Provide the (X, Y) coordinate of the cell's center where the given text is located.  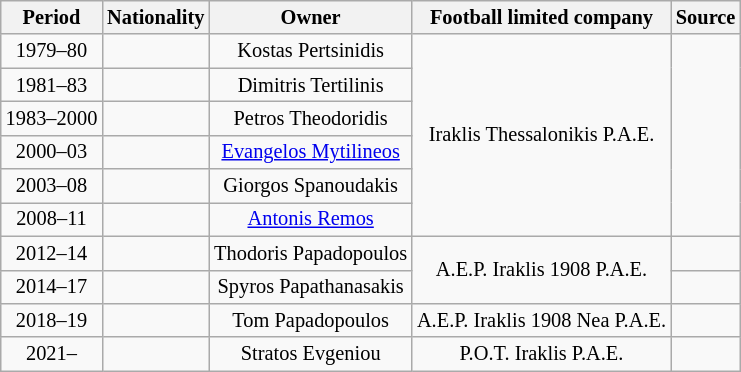
Tom Papadopoulos (310, 321)
1981–83 (52, 85)
Nationality (156, 18)
2003–08 (52, 186)
A.E.P. Iraklis 1908 P.A.E. (542, 270)
Source (706, 18)
Dimitris Tertilinis (310, 85)
A.E.P. Iraklis 1908 Nea P.A.E. (542, 321)
2012–14 (52, 253)
Evangelos Mytilineos (310, 152)
2021– (52, 354)
2018–19 (52, 321)
2000–03 (52, 152)
Football limited company (542, 18)
Kostas Pertsinidis (310, 51)
Iraklis Thessalonikis P.A.E. (542, 135)
Spyros Papathanasakis (310, 287)
Antonis Remos (310, 220)
Giorgos Spanoudakis (310, 186)
2008–11 (52, 220)
Owner (310, 18)
1979–80 (52, 51)
1983–2000 (52, 119)
P.O.T. Iraklis P.A.E. (542, 354)
Stratos Evgeniou (310, 354)
Petros Theodoridis (310, 119)
Period (52, 18)
Thodoris Papadopoulos (310, 253)
2014–17 (52, 287)
